Scan for the cell matching the given text and deliver its (x, y) coordinate at center. 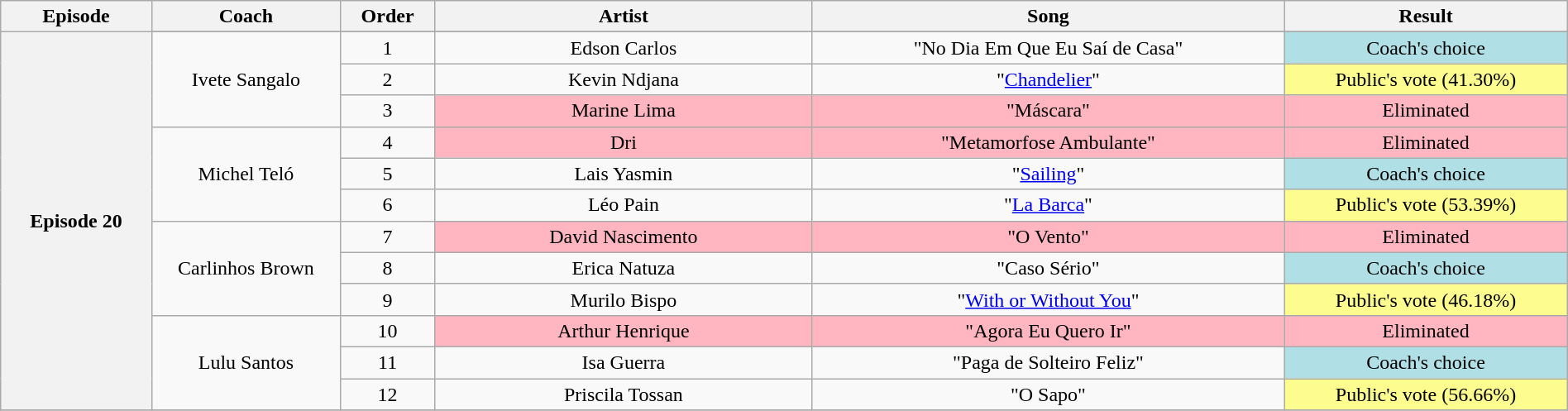
Public's vote (53.39%) (1426, 205)
"Máscara" (1049, 111)
7 (388, 237)
Lulu Santos (246, 362)
Dri (624, 142)
David Nascimento (624, 237)
Marine Lima (624, 111)
Carlinhos Brown (246, 268)
5 (388, 174)
Edson Carlos (624, 48)
"Chandelier" (1049, 79)
Order (388, 17)
"Agora Eu Quero Ir" (1049, 331)
"O Vento" (1049, 237)
3 (388, 111)
Coach (246, 17)
Lais Yasmin (624, 174)
Public's vote (46.18%) (1426, 299)
Public's vote (56.66%) (1426, 394)
1 (388, 48)
9 (388, 299)
11 (388, 362)
"Sailing" (1049, 174)
2 (388, 79)
Artist (624, 17)
Episode (76, 17)
"La Barca" (1049, 205)
12 (388, 394)
Priscila Tossan (624, 394)
Ivete Sangalo (246, 79)
Erica Natuza (624, 268)
Song (1049, 17)
Michel Teló (246, 174)
Arthur Henrique (624, 331)
10 (388, 331)
Isa Guerra (624, 362)
Murilo Bispo (624, 299)
Episode 20 (76, 222)
4 (388, 142)
"O Sapo" (1049, 394)
"With or Without You" (1049, 299)
"Metamorfose Ambulante" (1049, 142)
8 (388, 268)
"Caso Sério" (1049, 268)
Result (1426, 17)
"No Dia Em Que Eu Saí de Casa" (1049, 48)
"Paga de Solteiro Feliz" (1049, 362)
Public's vote (41.30%) (1426, 79)
Léo Pain (624, 205)
Kevin Ndjana (624, 79)
6 (388, 205)
